Output the [X, Y] coordinate of the center of the cell containing the given text.  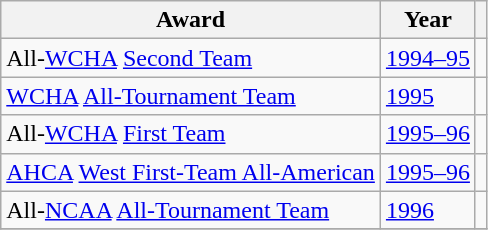
AHCA West First-Team All-American [191, 172]
1996 [428, 210]
1995 [428, 96]
Award [191, 20]
All-NCAA All-Tournament Team [191, 210]
All-WCHA Second Team [191, 58]
Year [428, 20]
WCHA All-Tournament Team [191, 96]
All-WCHA First Team [191, 134]
1994–95 [428, 58]
